From the cell containing the given text, extract its center point as (x, y) coordinate. 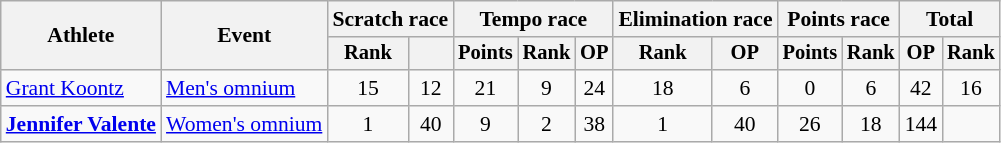
15 (368, 88)
12 (430, 88)
Jennifer Valente (81, 124)
Scratch race (390, 19)
Men's omnium (244, 88)
Grant Koontz (81, 88)
Total (950, 19)
Athlete (81, 36)
26 (810, 124)
0 (810, 88)
144 (922, 124)
24 (594, 88)
16 (971, 88)
42 (922, 88)
38 (594, 124)
Women's omnium (244, 124)
2 (547, 124)
Event (244, 36)
Tempo race (533, 19)
Elimination race (695, 19)
Points race (839, 19)
21 (485, 88)
